Provide the [X, Y] coordinate of the cell's center where the given text is located.  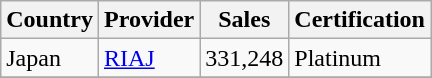
Country [50, 20]
Certification [360, 20]
Japan [50, 58]
Provider [148, 20]
Sales [244, 20]
RIAJ [148, 58]
331,248 [244, 58]
Platinum [360, 58]
